Extract the (X, Y) coordinate from the center of the cell holding the provided text.  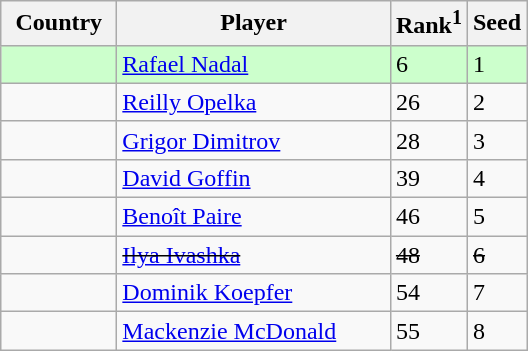
Rafael Nadal (254, 64)
28 (428, 140)
Ilya Ivashka (254, 255)
55 (428, 331)
Grigor Dimitrov (254, 140)
Country (59, 24)
48 (428, 255)
David Goffin (254, 178)
39 (428, 178)
1 (496, 64)
2 (496, 102)
54 (428, 293)
Mackenzie McDonald (254, 331)
Rank1 (428, 24)
Benoît Paire (254, 217)
46 (428, 217)
8 (496, 331)
Reilly Opelka (254, 102)
4 (496, 178)
3 (496, 140)
Seed (496, 24)
7 (496, 293)
Dominik Koepfer (254, 293)
5 (496, 217)
Player (254, 24)
26 (428, 102)
